Extract the (x, y) coordinate from the center of the cell holding the provided text.  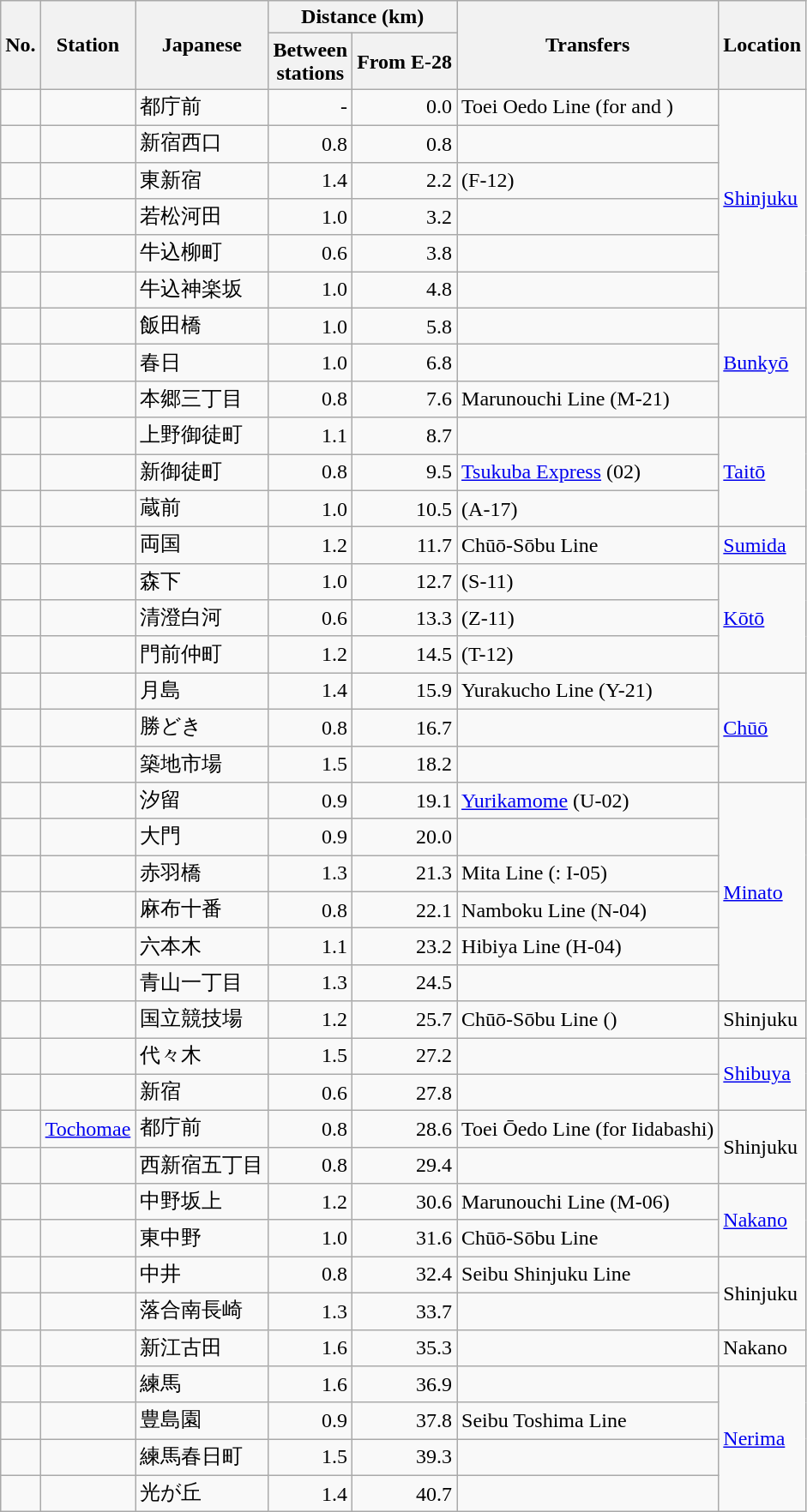
23.2 (405, 946)
12.7 (405, 581)
Yurakucho Line (Y-21) (588, 691)
落合南長崎 (202, 1311)
春日 (202, 363)
代々木 (202, 1056)
牛込神楽坂 (202, 290)
(T-12) (588, 655)
(A-17) (588, 509)
東中野 (202, 1238)
Minato (762, 891)
蔵前 (202, 509)
Toei Oedo Line (for and ) (588, 108)
Tsukuba Express (02) (588, 473)
3.8 (405, 254)
牛込柳町 (202, 254)
- (310, 108)
20.0 (405, 837)
Taitō (762, 472)
Mita Line (: I-05) (588, 874)
青山一丁目 (202, 982)
19.1 (405, 801)
4.8 (405, 290)
(S-11) (588, 581)
Chūō (762, 728)
2.2 (405, 180)
15.9 (405, 691)
練馬 (202, 1385)
Yurikamome (U-02) (588, 801)
0.0 (405, 108)
新宿 (202, 1092)
練馬春日町 (202, 1457)
10.5 (405, 509)
21.3 (405, 874)
Location (762, 45)
39.3 (405, 1457)
新宿西口 (202, 144)
(F-12) (588, 180)
麻布十番 (202, 910)
上野御徒町 (202, 435)
本郷三丁目 (202, 399)
Distance (km) (363, 17)
30.6 (405, 1202)
6.8 (405, 363)
Station (87, 45)
六本木 (202, 946)
40.7 (405, 1493)
3.2 (405, 218)
Hibiya Line (H-04) (588, 946)
清澄白河 (202, 619)
中野坂上 (202, 1202)
Marunouchi Line (M-06) (588, 1202)
33.7 (405, 1311)
Tochomae (87, 1130)
Kōtō (762, 618)
Marunouchi Line (M-21) (588, 399)
From E-28 (405, 62)
Shibuya (762, 1073)
31.6 (405, 1238)
8.7 (405, 435)
西新宿五丁目 (202, 1166)
国立競技場 (202, 1020)
7.6 (405, 399)
Chūō-Sōbu Line () (588, 1020)
汐留 (202, 801)
27.8 (405, 1092)
勝どき (202, 727)
22.1 (405, 910)
32.4 (405, 1275)
37.8 (405, 1421)
Seibu Shinjuku Line (588, 1275)
東新宿 (202, 180)
赤羽橋 (202, 874)
豊島園 (202, 1421)
Bunkyō (762, 363)
Seibu Toshima Line (588, 1421)
両国 (202, 545)
27.2 (405, 1056)
Sumida (762, 545)
(Z-11) (588, 619)
13.3 (405, 619)
14.5 (405, 655)
35.3 (405, 1347)
Toei Ōedo Line (for Iidabashi) (588, 1130)
16.7 (405, 727)
36.9 (405, 1385)
若松河田 (202, 218)
9.5 (405, 473)
Betweenstations (310, 62)
森下 (202, 581)
5.8 (405, 326)
28.6 (405, 1130)
中井 (202, 1275)
大門 (202, 837)
Japanese (202, 45)
18.2 (405, 765)
Nerima (762, 1439)
築地市場 (202, 765)
門前仲町 (202, 655)
新江古田 (202, 1347)
飯田橋 (202, 326)
新御徒町 (202, 473)
月島 (202, 691)
29.4 (405, 1166)
25.7 (405, 1020)
24.5 (405, 982)
光が丘 (202, 1493)
Namboku Line (N-04) (588, 910)
No. (21, 45)
11.7 (405, 545)
Transfers (588, 45)
